From the cell containing the given text, extract its center point as (x, y) coordinate. 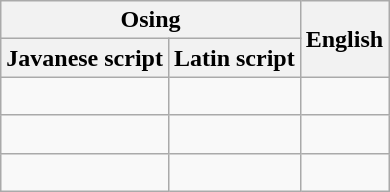
Osing (150, 20)
Javanese script (85, 58)
Latin script (234, 58)
English (344, 39)
